For the text-containing cell, return its midpoint in (x, y) coordinate format. 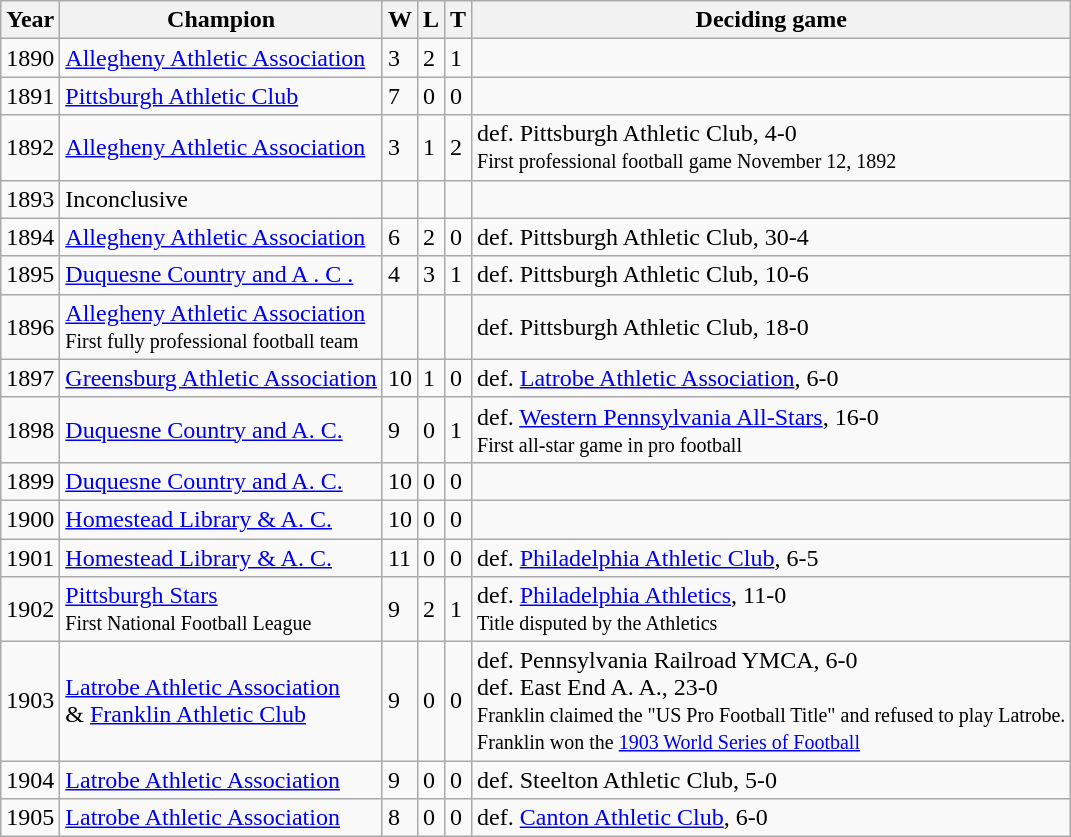
Champion (222, 20)
11 (400, 557)
T (458, 20)
def. Philadelphia Athletic Club, 6-5 (772, 557)
1900 (30, 519)
Allegheny Athletic AssociationFirst fully professional football team (222, 326)
1905 (30, 818)
Year (30, 20)
1901 (30, 557)
8 (400, 818)
def. Pittsburgh Athletic Club, 30-4 (772, 237)
def. Pittsburgh Athletic Club, 18-0 (772, 326)
Pittsburgh Athletic Club (222, 96)
1903 (30, 702)
1891 (30, 96)
Greensburg Athletic Association (222, 378)
def. Steelton Athletic Club, 5-0 (772, 780)
4 (400, 275)
7 (400, 96)
Latrobe Athletic Association & Franklin Athletic Club (222, 702)
def. Philadelphia Athletics, 11-0Title disputed by the Athletics (772, 610)
1894 (30, 237)
1898 (30, 430)
def. Western Pennsylvania All-Stars, 16-0First all-star game in pro football (772, 430)
1904 (30, 780)
L (430, 20)
1890 (30, 58)
1893 (30, 199)
1902 (30, 610)
6 (400, 237)
def. Pittsburgh Athletic Club, 4-0First professional football game November 12, 1892 (772, 148)
def. Canton Athletic Club, 6-0 (772, 818)
Duquesne Country and A . C . (222, 275)
Inconclusive (222, 199)
1892 (30, 148)
Pittsburgh StarsFirst National Football League (222, 610)
1896 (30, 326)
def. Pittsburgh Athletic Club, 10-6 (772, 275)
1895 (30, 275)
Deciding game (772, 20)
1899 (30, 481)
W (400, 20)
def. Latrobe Athletic Association, 6-0 (772, 378)
1897 (30, 378)
